Output the [x, y] coordinate of the center of the cell containing the given text.  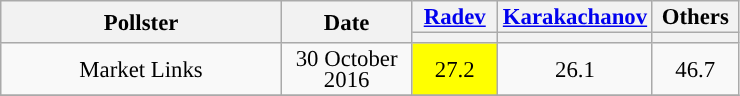
26.1 [576, 70]
Karakachanov [576, 17]
Radev [455, 17]
Others [695, 17]
46.7 [695, 70]
27.2 [455, 70]
Date [346, 22]
30 October 2016 [346, 70]
Market Links [142, 70]
Pollster [142, 22]
